From the cell containing the given text, extract its center point as (x, y) coordinate. 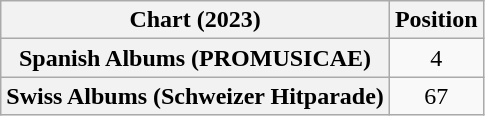
4 (436, 58)
Position (436, 20)
Spanish Albums (PROMUSICAE) (196, 58)
Swiss Albums (Schweizer Hitparade) (196, 96)
67 (436, 96)
Chart (2023) (196, 20)
